Scan for the cell matching the given text and deliver its [x, y] coordinate at center. 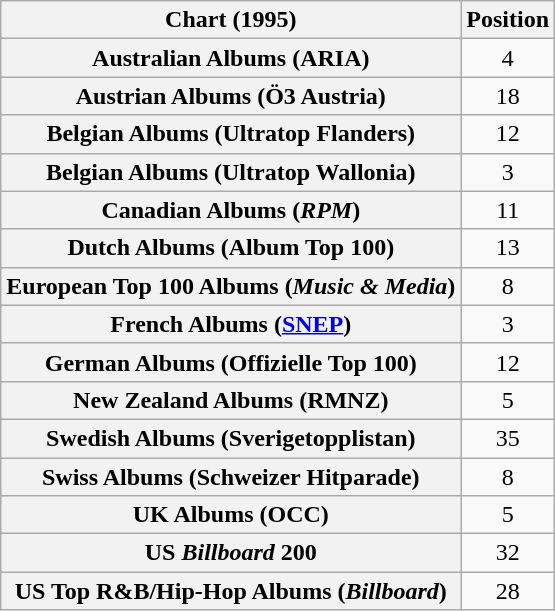
28 [508, 591]
Austrian Albums (Ö3 Austria) [231, 96]
Position [508, 20]
32 [508, 553]
11 [508, 210]
US Billboard 200 [231, 553]
US Top R&B/Hip-Hop Albums (Billboard) [231, 591]
Swiss Albums (Schweizer Hitparade) [231, 477]
European Top 100 Albums (Music & Media) [231, 286]
Canadian Albums (RPM) [231, 210]
German Albums (Offizielle Top 100) [231, 362]
Swedish Albums (Sverigetopplistan) [231, 438]
Chart (1995) [231, 20]
Dutch Albums (Album Top 100) [231, 248]
Belgian Albums (Ultratop Flanders) [231, 134]
Australian Albums (ARIA) [231, 58]
13 [508, 248]
35 [508, 438]
Belgian Albums (Ultratop Wallonia) [231, 172]
New Zealand Albums (RMNZ) [231, 400]
4 [508, 58]
UK Albums (OCC) [231, 515]
18 [508, 96]
French Albums (SNEP) [231, 324]
